Pinpoint the cell where the given text exists, returning its [x, y] midpoint coordinate. 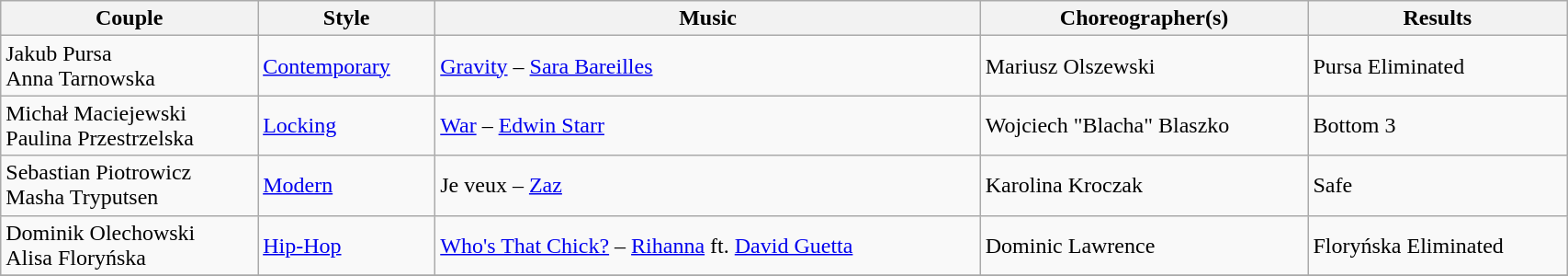
Jakub PursaAnna Tarnowska [130, 66]
Hip-Hop [347, 245]
Music [707, 18]
Style [347, 18]
Gravity – Sara Bareilles [707, 66]
Karolina Kroczak [1145, 186]
Mariusz Olszewski [1145, 66]
Bottom 3 [1438, 125]
Couple [130, 18]
Safe [1438, 186]
Locking [347, 125]
Contemporary [347, 66]
War – Edwin Starr [707, 125]
Results [1438, 18]
Sebastian PiotrowiczMasha Tryputsen [130, 186]
Modern [347, 186]
Dominic Lawrence [1145, 245]
Floryńska Eliminated [1438, 245]
Wojciech "Blacha" Blaszko [1145, 125]
Pursa Eliminated [1438, 66]
Michał MaciejewskiPaulina Przestrzelska [130, 125]
Who's That Chick? – Rihanna ft. David Guetta [707, 245]
Je veux – Zaz [707, 186]
Dominik OlechowskiAlisa Floryńska [130, 245]
Choreographer(s) [1145, 18]
